Return the (X, Y) coordinate for the center point of the cell that contains the specified text.  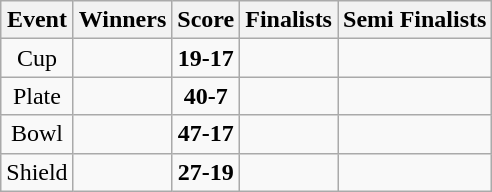
19-17 (206, 58)
Event (37, 20)
47-17 (206, 134)
Semi Finalists (415, 20)
Plate (37, 96)
Shield (37, 172)
Finalists (289, 20)
27-19 (206, 172)
Bowl (37, 134)
40-7 (206, 96)
Score (206, 20)
Cup (37, 58)
Winners (122, 20)
